Provide the [X, Y] coordinate of the cell's center where the given text is located.  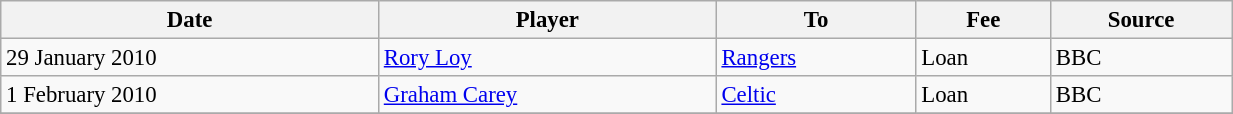
1 February 2010 [190, 95]
Fee [984, 20]
Rory Loy [547, 58]
Date [190, 20]
Player [547, 20]
Source [1142, 20]
To [816, 20]
29 January 2010 [190, 58]
Rangers [816, 58]
Graham Carey [547, 95]
Celtic [816, 95]
